Output the [X, Y] coordinate of the center of the cell containing the given text.  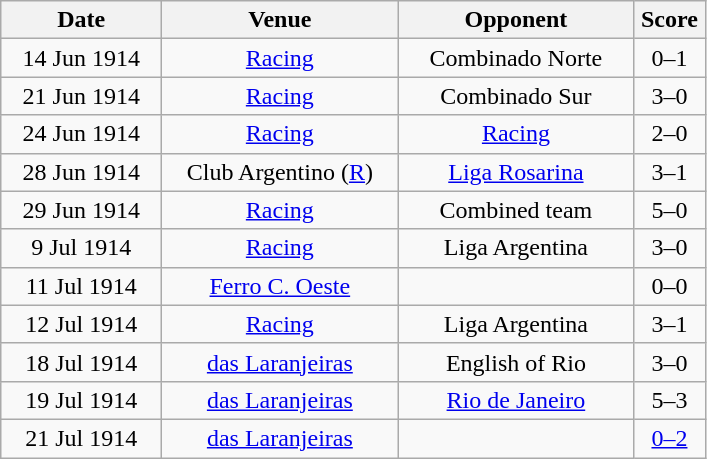
24 Jun 1914 [82, 134]
Liga Rosarina [516, 172]
Score [670, 20]
14 Jun 1914 [82, 58]
0–0 [670, 286]
21 Jul 1914 [82, 438]
Ferro C. Oeste [280, 286]
Combinado Norte [516, 58]
2–0 [670, 134]
28 Jun 1914 [82, 172]
0–2 [670, 438]
9 Jul 1914 [82, 248]
5–3 [670, 400]
11 Jul 1914 [82, 286]
Combinado Sur [516, 96]
12 Jul 1914 [82, 324]
Opponent [516, 20]
18 Jul 1914 [82, 362]
0–1 [670, 58]
21 Jun 1914 [82, 96]
Combined team [516, 210]
29 Jun 1914 [82, 210]
Date [82, 20]
Club Argentino (R) [280, 172]
19 Jul 1914 [82, 400]
5–0 [670, 210]
English of Rio [516, 362]
Venue [280, 20]
Rio de Janeiro [516, 400]
